Scan for the cell matching the given text and deliver its (x, y) coordinate at center. 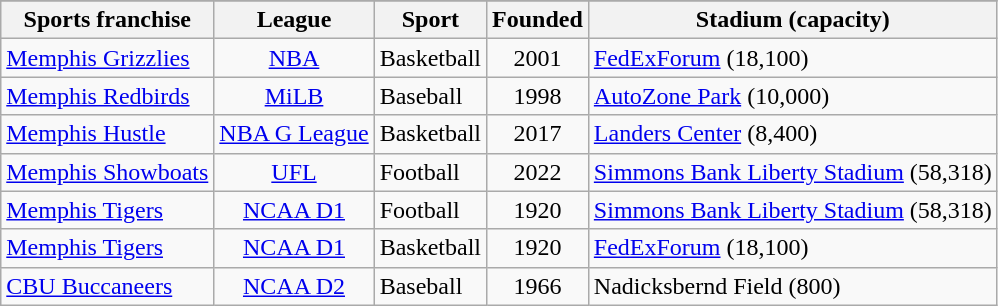
Founded (538, 20)
1998 (538, 96)
2022 (538, 172)
Sports franchise (108, 20)
CBU Buccaneers (108, 286)
Stadium (capacity) (792, 20)
MiLB (294, 96)
2017 (538, 134)
1966 (538, 286)
NBA (294, 58)
UFL (294, 172)
Sport (430, 20)
Memphis Redbirds (108, 96)
NBA G League (294, 134)
League (294, 20)
Landers Center (8,400) (792, 134)
AutoZone Park (10,000) (792, 96)
Nadicksbernd Field (800) (792, 286)
Memphis Hustle (108, 134)
2001 (538, 58)
Memphis Grizzlies (108, 58)
Memphis Showboats (108, 172)
NCAA D2 (294, 286)
